Find where the given text appears and provide that cell's center as [X, Y] coordinate. 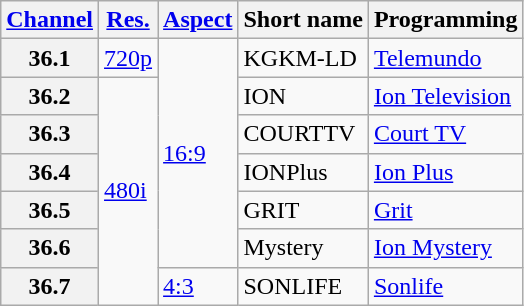
Mystery [303, 248]
36.1 [50, 58]
ION [303, 96]
Ion Mystery [446, 248]
Res. [128, 20]
Channel [50, 20]
IONPlus [303, 172]
36.6 [50, 248]
16:9 [198, 153]
COURTTV [303, 134]
KGKM-LD [303, 58]
Ion Plus [446, 172]
GRIT [303, 210]
36.2 [50, 96]
Telemundo [446, 58]
Aspect [198, 20]
4:3 [198, 286]
36.7 [50, 286]
36.3 [50, 134]
Programming [446, 20]
Grit [446, 210]
Short name [303, 20]
Sonlife [446, 286]
480i [128, 191]
720p [128, 58]
Court TV [446, 134]
Ion Television [446, 96]
SONLIFE [303, 286]
36.4 [50, 172]
36.5 [50, 210]
